Detect which cell encompasses the target text, then output its [X, Y] center coordinate. 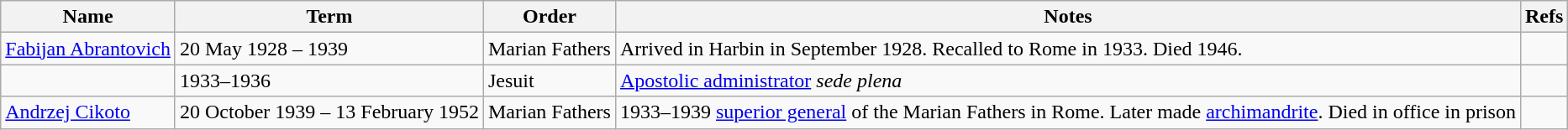
Order [550, 17]
1933–1939 superior general of the Marian Fathers in Rome. Later made archimandrite. Died in office in prison [1067, 112]
20 October 1939 – 13 February 1952 [329, 112]
Notes [1067, 17]
20 May 1928 – 1939 [329, 49]
Refs [1544, 17]
Name [88, 17]
Fabijan Abrantovich [88, 49]
Term [329, 17]
Arrived in Harbin in September 1928. Recalled to Rome in 1933. Died 1946. [1067, 49]
1933–1936 [329, 81]
Apostolic administrator sede plena [1067, 81]
Andrzej Cikoto [88, 112]
Jesuit [550, 81]
